Provide the [x, y] coordinate of the cell's center where the given text is located.  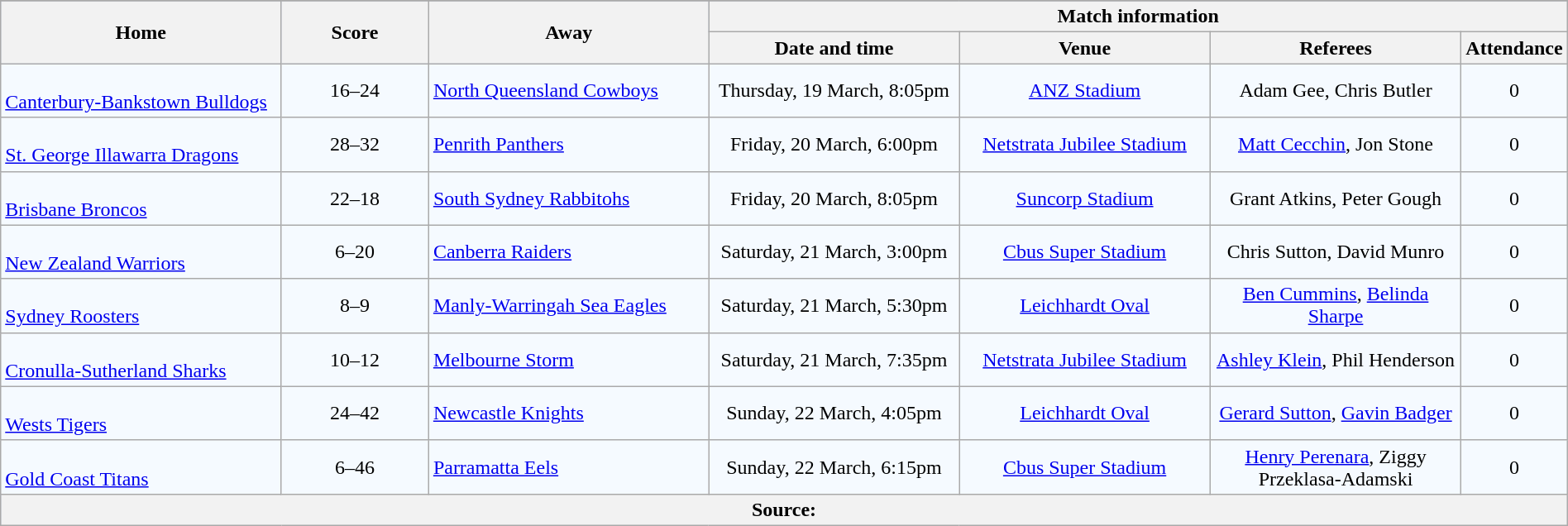
Gold Coast Titans [141, 466]
New Zealand Warriors [141, 251]
Friday, 20 March, 8:05pm [834, 198]
Sunday, 22 March, 4:05pm [834, 414]
Sydney Roosters [141, 306]
Saturday, 21 March, 5:30pm [834, 306]
Chris Sutton, David Munro [1335, 251]
24–42 [356, 414]
Venue [1085, 48]
Cronulla-Sutherland Sharks [141, 359]
Penrith Panthers [569, 144]
ANZ Stadium [1085, 91]
Ashley Klein, Phil Henderson [1335, 359]
Saturday, 21 March, 7:35pm [834, 359]
Henry Perenara, Ziggy Przeklasa-Adamski [1335, 466]
Saturday, 21 March, 3:00pm [834, 251]
Match information [1138, 17]
Gerard Sutton, Gavin Badger [1335, 414]
Adam Gee, Chris Butler [1335, 91]
Thursday, 19 March, 8:05pm [834, 91]
Wests Tigers [141, 414]
Away [569, 32]
Matt Cecchin, Jon Stone [1335, 144]
Canterbury-Bankstown Bulldogs [141, 91]
Grant Atkins, Peter Gough [1335, 198]
6–46 [356, 466]
Home [141, 32]
28–32 [356, 144]
10–12 [356, 359]
St. George Illawarra Dragons [141, 144]
Score [356, 32]
Sunday, 22 March, 6:15pm [834, 466]
Manly-Warringah Sea Eagles [569, 306]
Canberra Raiders [569, 251]
Attendance [1514, 48]
South Sydney Rabbitohs [569, 198]
Newcastle Knights [569, 414]
Friday, 20 March, 6:00pm [834, 144]
Date and time [834, 48]
8–9 [356, 306]
Referees [1335, 48]
Source: [784, 509]
Melbourne Storm [569, 359]
Brisbane Broncos [141, 198]
Suncorp Stadium [1085, 198]
16–24 [356, 91]
6–20 [356, 251]
22–18 [356, 198]
Parramatta Eels [569, 466]
Ben Cummins, Belinda Sharpe [1335, 306]
North Queensland Cowboys [569, 91]
